Search for the cell housing the specified text and yield its (x, y) center coordinate. 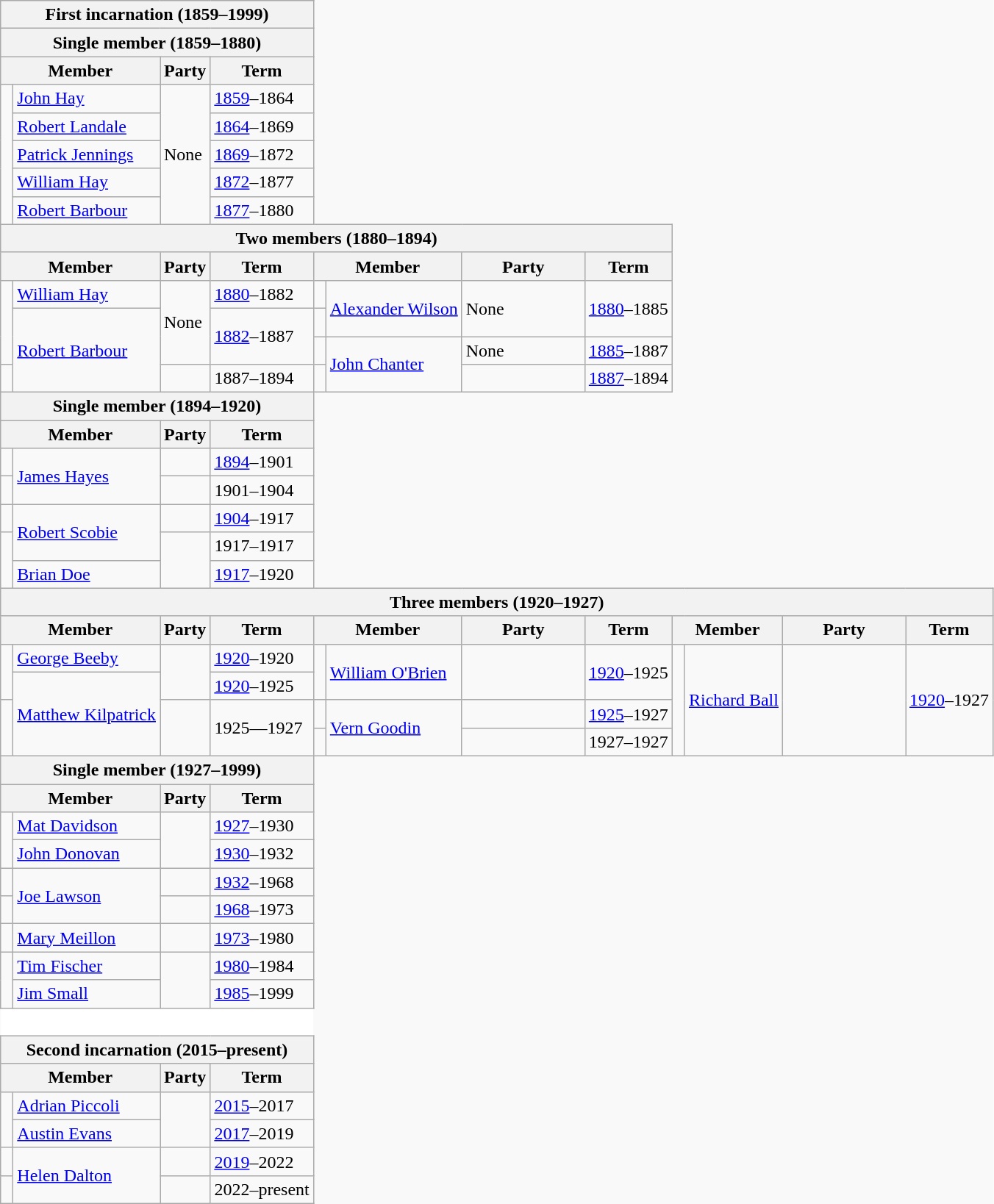
Single member (1859–1880) (157, 43)
1932–1968 (262, 882)
1968–1973 (262, 910)
Two members (1880–1894) (337, 238)
1927–1930 (262, 826)
Brian Doe (87, 574)
Jim Small (87, 994)
1925—1927 (262, 728)
John Hay (87, 98)
1920–1927 (950, 700)
Joe Lawson (87, 896)
1985–1999 (262, 994)
Three members (1920–1927) (497, 602)
Mary Meillon (87, 938)
1925–1927 (628, 714)
1927–1927 (628, 742)
1973–1980 (262, 938)
1901–1904 (262, 490)
1880–1885 (628, 308)
1980–1984 (262, 966)
1864–1869 (262, 126)
Helen Dalton (87, 1175)
1920–1920 (262, 658)
Richard Ball (734, 700)
Adrian Piccoli (87, 1106)
Austin Evans (87, 1133)
George Beeby (87, 658)
1872–1877 (262, 182)
2017–2019 (262, 1133)
2022–present (262, 1189)
1859–1864 (262, 98)
Single member (1894–1920) (157, 406)
1869–1872 (262, 154)
Single member (1927–1999) (157, 770)
James Hayes (87, 476)
Alexander Wilson (394, 308)
Vern Goodin (394, 728)
William O'Brien (394, 672)
2019–2022 (262, 1161)
Tim Fischer (87, 966)
1930–1932 (262, 854)
2015–2017 (262, 1106)
John Donovan (87, 854)
Robert Landale (87, 126)
1877–1880 (262, 210)
Mat Davidson (87, 826)
Robert Scobie (87, 532)
First incarnation (1859–1999) (157, 15)
1894–1901 (262, 462)
1917–1917 (262, 546)
Second incarnation (2015–present) (157, 1050)
1880–1882 (262, 294)
1917–1920 (262, 574)
1882–1887 (262, 336)
Patrick Jennings (87, 154)
1885–1887 (628, 351)
John Chanter (394, 365)
Matthew Kilpatrick (87, 714)
1904–1917 (262, 518)
